Provide the [X, Y] coordinate of the cell's center where the given text is located.  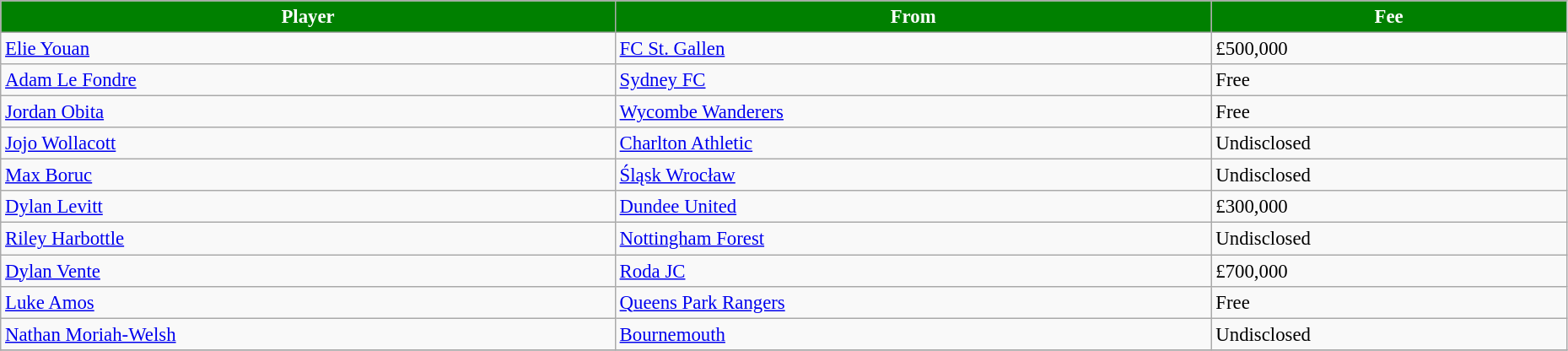
Bournemouth [913, 334]
Elie Youan [309, 49]
Roda JC [913, 271]
Wycombe Wanderers [913, 112]
Dundee United [913, 207]
From [913, 17]
£700,000 [1388, 271]
Charlton Athletic [913, 143]
Dylan Vente [309, 271]
Luke Amos [309, 302]
Adam Le Fondre [309, 80]
Sydney FC [913, 80]
Fee [1388, 17]
£500,000 [1388, 49]
£300,000 [1388, 207]
Player [309, 17]
Queens Park Rangers [913, 302]
FC St. Gallen [913, 49]
Riley Harbottle [309, 239]
Jordan Obita [309, 112]
Jojo Wollacott [309, 143]
Śląsk Wrocław [913, 175]
Dylan Levitt [309, 207]
Nathan Moriah-Welsh [309, 334]
Max Boruc [309, 175]
Nottingham Forest [913, 239]
